Find where the given text appears and provide that cell's center as (X, Y) coordinate. 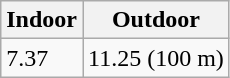
Indoor (42, 20)
11.25 (100 m) (156, 58)
7.37 (42, 58)
Outdoor (156, 20)
